Return the (X, Y) coordinate for the center point of the cell that contains the specified text.  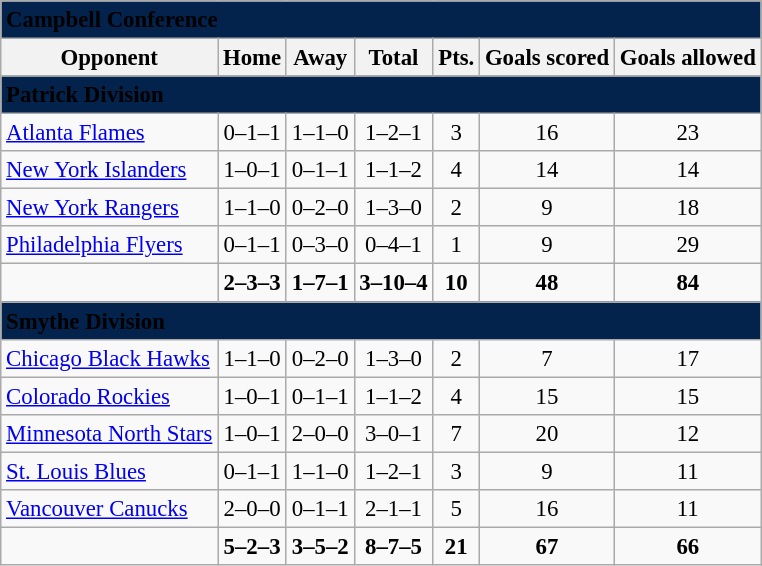
17 (688, 358)
Campbell Conference (381, 20)
Philadelphia Flyers (110, 245)
29 (688, 245)
Opponent (110, 58)
Home (252, 58)
Smythe Division (381, 321)
12 (688, 433)
St. Louis Blues (110, 471)
2–3–3 (252, 283)
Pts. (456, 58)
1 (456, 245)
New York Rangers (110, 208)
Minnesota North Stars (110, 433)
3–5–2 (320, 546)
Goals scored (548, 58)
2–1–1 (394, 509)
Away (320, 58)
18 (688, 208)
Goals allowed (688, 58)
Total (394, 58)
5 (456, 509)
Patrick Division (381, 95)
66 (688, 546)
Vancouver Canucks (110, 509)
8–7–5 (394, 546)
Colorado Rockies (110, 396)
21 (456, 546)
10 (456, 283)
Atlanta Flames (110, 133)
New York Islanders (110, 170)
1–7–1 (320, 283)
3–0–1 (394, 433)
48 (548, 283)
0–4–1 (394, 245)
84 (688, 283)
3–10–4 (394, 283)
67 (548, 546)
0–3–0 (320, 245)
5–2–3 (252, 546)
20 (548, 433)
23 (688, 133)
Chicago Black Hawks (110, 358)
